Output the [x, y] coordinate of the center of the cell containing the given text.  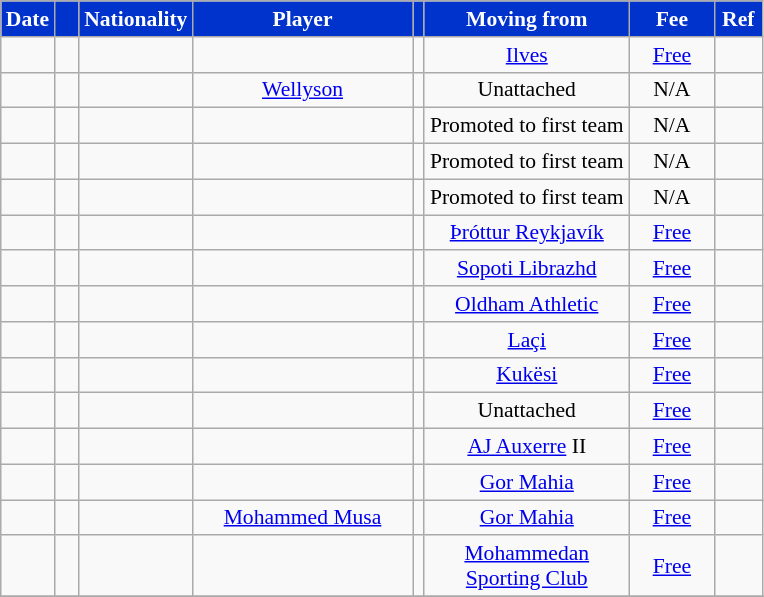
Oldham Athletic [526, 304]
Wellyson [302, 90]
Ref [738, 19]
Mohammedan Sporting Club [526, 566]
Þróttur Reykjavík [526, 233]
Player [302, 19]
Moving from [526, 19]
Kukësi [526, 375]
AJ Auxerre II [526, 447]
Fee [672, 19]
Ilves [526, 55]
Laçi [526, 340]
Nationality [136, 19]
Sopoti Librazhd [526, 269]
Mohammed Musa [302, 518]
Date [28, 19]
